Locate the cell with the specified text and output its [x, y] center coordinate. 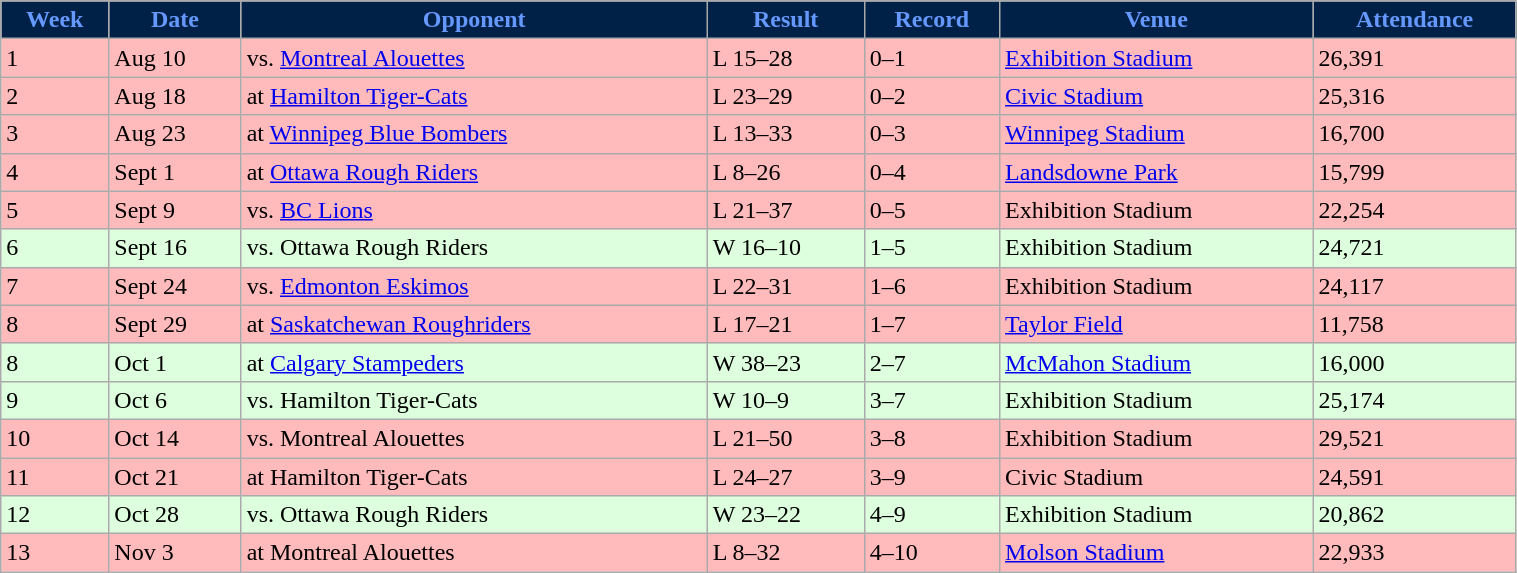
3 [55, 134]
W 10–9 [786, 400]
3–8 [932, 438]
25,316 [1414, 96]
11,758 [1414, 324]
9 [55, 400]
Sept 29 [175, 324]
3–9 [932, 477]
13 [55, 553]
22,933 [1414, 553]
L 13–33 [786, 134]
12 [55, 515]
W 38–23 [786, 362]
0–4 [932, 172]
vs. Hamilton Tiger-Cats [474, 400]
20,862 [1414, 515]
1–6 [932, 286]
24,591 [1414, 477]
Attendance [1414, 20]
Nov 3 [175, 553]
Landsdowne Park [1157, 172]
Sept 9 [175, 210]
0–1 [932, 58]
Oct 14 [175, 438]
L 17–21 [786, 324]
Aug 10 [175, 58]
10 [55, 438]
Winnipeg Stadium [1157, 134]
Oct 6 [175, 400]
Record [932, 20]
at Saskatchewan Roughriders [474, 324]
16,700 [1414, 134]
Oct 28 [175, 515]
at Winnipeg Blue Bombers [474, 134]
Aug 18 [175, 96]
26,391 [1414, 58]
1 [55, 58]
11 [55, 477]
L 22–31 [786, 286]
4–10 [932, 553]
0–5 [932, 210]
1–5 [932, 248]
Sept 24 [175, 286]
2–7 [932, 362]
7 [55, 286]
W 16–10 [786, 248]
L 24–27 [786, 477]
Molson Stadium [1157, 553]
L 8–32 [786, 553]
Opponent [474, 20]
Sept 1 [175, 172]
0–3 [932, 134]
L 8–26 [786, 172]
29,521 [1414, 438]
24,117 [1414, 286]
at Calgary Stampeders [474, 362]
24,721 [1414, 248]
Taylor Field [1157, 324]
Date [175, 20]
L 15–28 [786, 58]
2 [55, 96]
15,799 [1414, 172]
5 [55, 210]
3–7 [932, 400]
Week [55, 20]
Venue [1157, 20]
at Montreal Alouettes [474, 553]
L 21–37 [786, 210]
Aug 23 [175, 134]
Oct 1 [175, 362]
Sept 16 [175, 248]
22,254 [1414, 210]
6 [55, 248]
L 23–29 [786, 96]
Oct 21 [175, 477]
W 23–22 [786, 515]
McMahon Stadium [1157, 362]
vs. Edmonton Eskimos [474, 286]
4 [55, 172]
vs. BC Lions [474, 210]
1–7 [932, 324]
L 21–50 [786, 438]
25,174 [1414, 400]
4–9 [932, 515]
at Ottawa Rough Riders [474, 172]
Result [786, 20]
16,000 [1414, 362]
0–2 [932, 96]
